Scan for the cell matching the given text and deliver its [X, Y] coordinate at center. 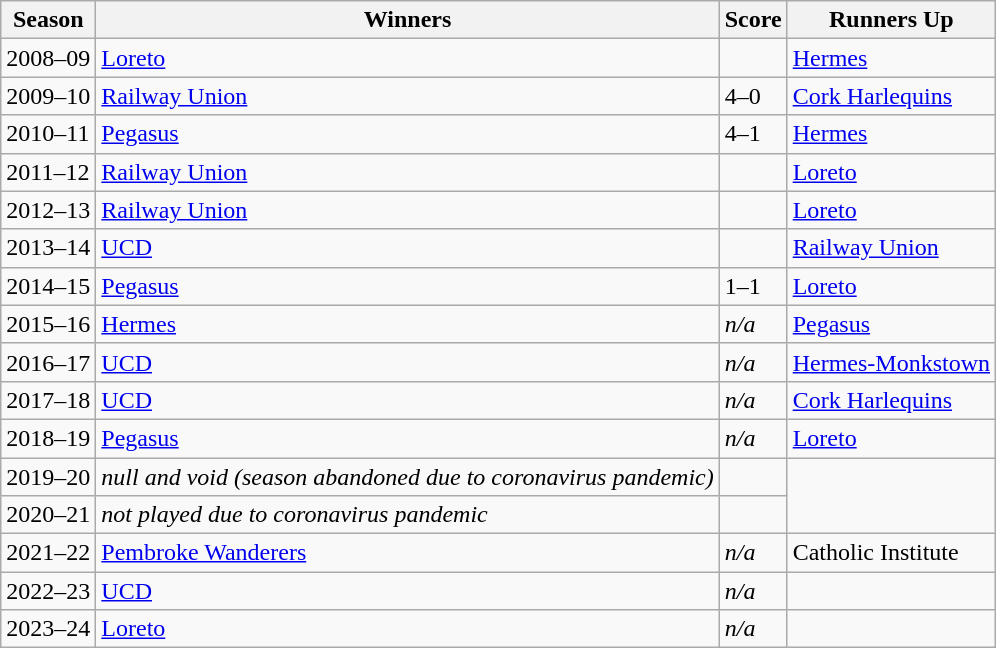
2021–22 [48, 553]
2010–11 [48, 134]
2009–10 [48, 96]
Catholic Institute [891, 553]
Runners Up [891, 20]
2020–21 [48, 515]
Season [48, 20]
null and void (season abandoned due to coronavirus pandemic) [408, 477]
Hermes-Monkstown [891, 362]
4–0 [753, 96]
2015–16 [48, 324]
Score [753, 20]
2011–12 [48, 172]
2019–20 [48, 477]
2012–13 [48, 210]
2013–14 [48, 248]
not played due to coronavirus pandemic [408, 515]
Winners [408, 20]
2017–18 [48, 400]
2023–24 [48, 629]
4–1 [753, 134]
2022–23 [48, 591]
2008–09 [48, 58]
2016–17 [48, 362]
1–1 [753, 286]
2018–19 [48, 438]
2014–15 [48, 286]
Pembroke Wanderers [408, 553]
